Scan for the cell matching the given text and deliver its [X, Y] coordinate at center. 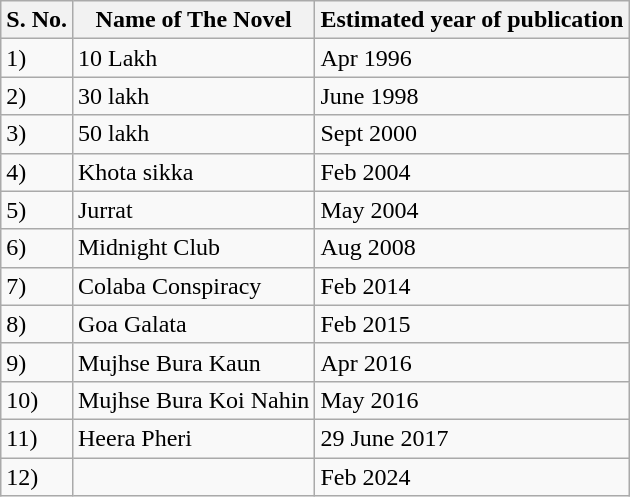
Midnight Club [193, 248]
5) [37, 210]
2) [37, 96]
6) [37, 248]
8) [37, 324]
May 2016 [472, 400]
Estimated year of publication [472, 20]
S. No. [37, 20]
10 Lakh [193, 58]
50 lakh [193, 134]
Khota sikka [193, 172]
May 2004 [472, 210]
11) [37, 438]
7) [37, 286]
Mujhse Bura Kaun [193, 362]
29 June 2017 [472, 438]
1) [37, 58]
10) [37, 400]
30 lakh [193, 96]
Apr 1996 [472, 58]
Colaba Conspiracy [193, 286]
9) [37, 362]
Heera Pheri [193, 438]
Feb 2024 [472, 477]
Name of The Novel [193, 20]
Feb 2015 [472, 324]
Feb 2014 [472, 286]
Feb 2004 [472, 172]
Aug 2008 [472, 248]
3) [37, 134]
Jurrat [193, 210]
Apr 2016 [472, 362]
June 1998 [472, 96]
Mujhse Bura Koi Nahin [193, 400]
Sept 2000 [472, 134]
Goa Galata [193, 324]
4) [37, 172]
12) [37, 477]
